Identify which cell holds the provided text, then report its (X, Y) central coordinate. 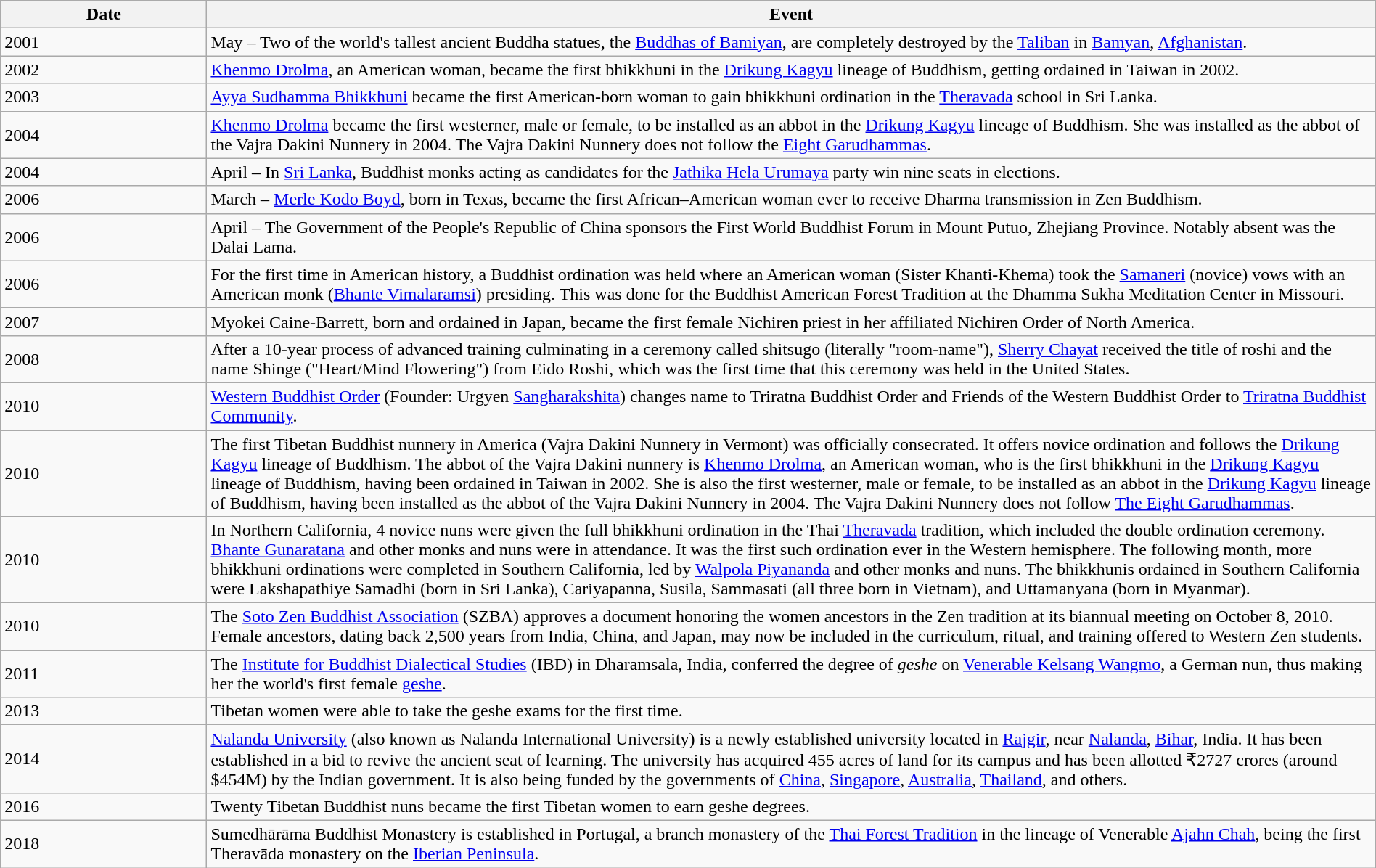
Myokei Caine-Barrett, born and ordained in Japan, became the first female Nichiren priest in her affiliated Nichiren Order of North America. (791, 322)
Twenty Tibetan Buddhist nuns became the first Tibetan women to earn geshe degrees. (791, 806)
2008 (104, 359)
2002 (104, 70)
2013 (104, 711)
March – Merle Kodo Boyd, born in Texas, became the first African–American woman ever to receive Dharma transmission in Zen Buddhism. (791, 200)
April – In Sri Lanka, Buddhist monks acting as candidates for the Jathika Hela Urumaya party win nine seats in elections. (791, 172)
2001 (104, 42)
May – Two of the world's tallest ancient Buddha statues, the Buddhas of Bamiyan, are completely destroyed by the Taliban in Bamyan, Afghanistan. (791, 42)
Ayya Sudhamma Bhikkhuni became the first American-born woman to gain bhikkhuni ordination in the Theravada school in Sri Lanka. (791, 97)
2011 (104, 673)
2007 (104, 322)
2014 (104, 759)
2016 (104, 806)
Tibetan women were able to take the geshe exams for the first time. (791, 711)
Khenmo Drolma, an American woman, became the first bhikkhuni in the Drikung Kagyu lineage of Buddhism, getting ordained in Taiwan in 2002. (791, 70)
Event (791, 15)
2003 (104, 97)
2018 (104, 843)
Date (104, 15)
